Detect which cell encompasses the target text, then output its [x, y] center coordinate. 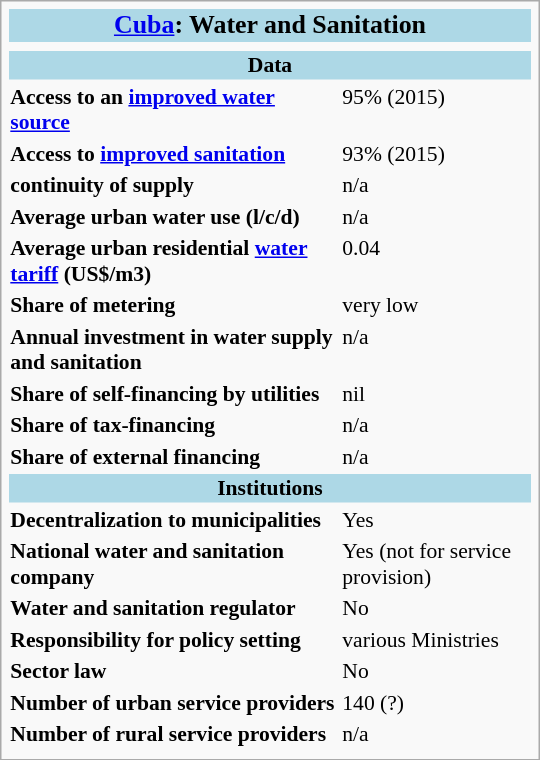
Share of tax-financing [174, 425]
Decentralization to municipalities [174, 519]
Yes [436, 519]
nil [436, 393]
Average urban residential water tariff (US$/m3) [174, 261]
Yes (not for service provision) [436, 564]
93% (2015) [436, 153]
Share of self-financing by utilities [174, 393]
continuity of supply [174, 185]
Responsibility for policy setting [174, 639]
Share of metering [174, 305]
various Ministries [436, 639]
Data [270, 65]
Number of urban service providers [174, 702]
Institutions [270, 488]
Water and sanitation regulator [174, 608]
140 (?) [436, 702]
Share of external financing [174, 456]
0.04 [436, 261]
Average urban water use (l/c/d) [174, 216]
Cuba: Water and Sanitation [270, 26]
Access to an improved water source [174, 109]
Sector law [174, 671]
National water and sanitation company [174, 564]
Access to improved sanitation [174, 153]
very low [436, 305]
Annual investment in water supply and sanitation [174, 349]
95% (2015) [436, 109]
Number of rural service providers [174, 734]
